Find where the given text appears and provide that cell's center as (x, y) coordinate. 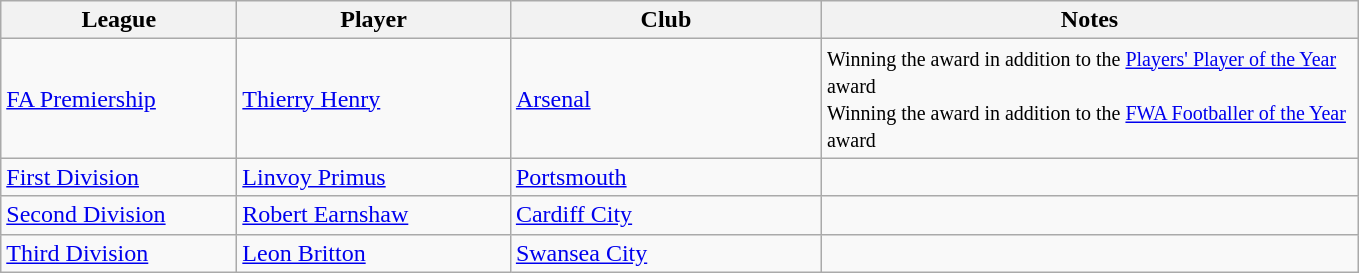
Thierry Henry (374, 98)
Linvoy Primus (374, 177)
Robert Earnshaw (374, 215)
Third Division (119, 253)
Cardiff City (666, 215)
Winning the award in addition to the Players' Player of the Year awardWinning the award in addition to the FWA Footballer of the Year award (1089, 98)
League (119, 20)
Swansea City (666, 253)
FA Premiership (119, 98)
Portsmouth (666, 177)
Second Division (119, 215)
Arsenal (666, 98)
Club (666, 20)
First Division (119, 177)
Leon Britton (374, 253)
Notes (1089, 20)
Player (374, 20)
